Pinpoint the cell where the given text exists, returning its (x, y) midpoint coordinate. 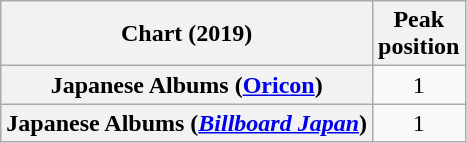
Japanese Albums (Billboard Japan) (187, 123)
Peakposition (419, 34)
Chart (2019) (187, 34)
Japanese Albums (Oricon) (187, 85)
